Extract the (X, Y) coordinate from the center of the cell holding the provided text.  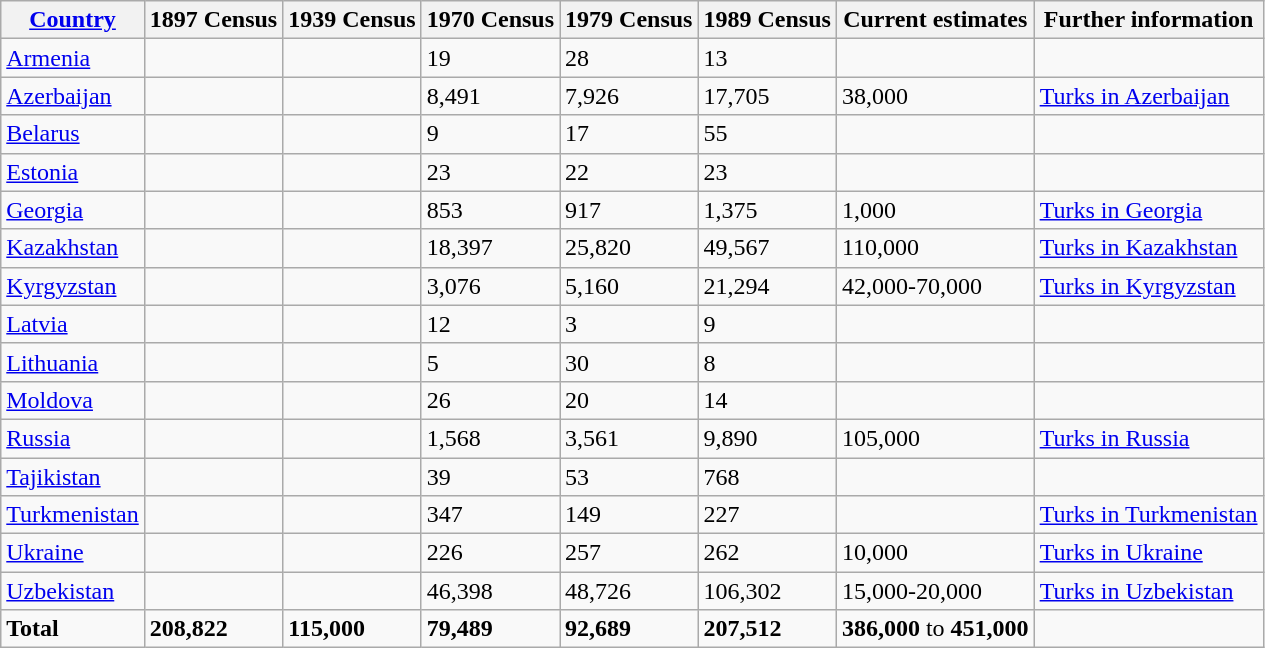
1979 Census (629, 20)
Turks in Kyrgyzstan (1148, 286)
38,000 (935, 96)
1989 Census (767, 20)
21,294 (767, 286)
Azerbaijan (73, 96)
7,926 (629, 96)
3,076 (490, 286)
13 (767, 58)
18,397 (490, 248)
5 (490, 362)
Turks in Turkmenistan (1148, 515)
Ukraine (73, 553)
106,302 (767, 591)
Lithuania (73, 362)
17 (629, 134)
30 (629, 362)
Turks in Uzbekistan (1148, 591)
Belarus (73, 134)
Moldova (73, 400)
3 (629, 324)
226 (490, 553)
53 (629, 477)
19 (490, 58)
Current estimates (935, 20)
48,726 (629, 591)
55 (767, 134)
768 (767, 477)
Turkmenistan (73, 515)
20 (629, 400)
1970 Census (490, 20)
257 (629, 553)
262 (767, 553)
Turks in Georgia (1148, 210)
25,820 (629, 248)
105,000 (935, 438)
79,489 (490, 629)
Georgia (73, 210)
26 (490, 400)
1897 Census (213, 20)
5,160 (629, 286)
Total (73, 629)
227 (767, 515)
386,000 to 451,000 (935, 629)
14 (767, 400)
Latvia (73, 324)
Further information (1148, 20)
3,561 (629, 438)
1,375 (767, 210)
110,000 (935, 248)
9,890 (767, 438)
46,398 (490, 591)
207,512 (767, 629)
1,568 (490, 438)
Turks in Russia (1148, 438)
Kazakhstan (73, 248)
Estonia (73, 172)
92,689 (629, 629)
Turks in Ukraine (1148, 553)
8,491 (490, 96)
12 (490, 324)
Russia (73, 438)
42,000-70,000 (935, 286)
10,000 (935, 553)
Armenia (73, 58)
8 (767, 362)
Tajikistan (73, 477)
39 (490, 477)
Turks in Kazakhstan (1148, 248)
Uzbekistan (73, 591)
149 (629, 515)
347 (490, 515)
28 (629, 58)
917 (629, 210)
1,000 (935, 210)
1939 Census (352, 20)
115,000 (352, 629)
49,567 (767, 248)
22 (629, 172)
15,000-20,000 (935, 591)
Turks in Azerbaijan (1148, 96)
17,705 (767, 96)
208,822 (213, 629)
Country (73, 20)
853 (490, 210)
Kyrgyzstan (73, 286)
